Pinpoint the cell where the given text exists, returning its [X, Y] midpoint coordinate. 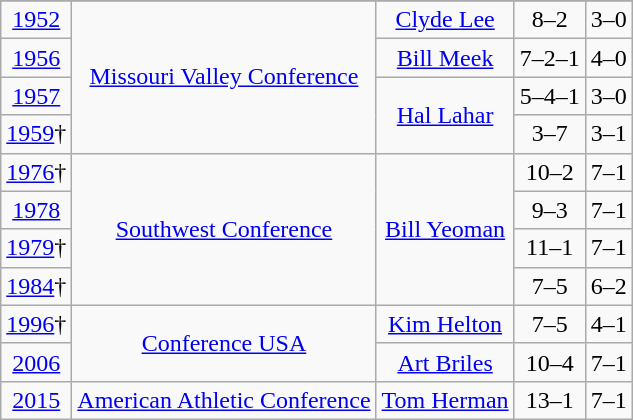
1959† [36, 134]
1978 [36, 210]
7–2–1 [550, 58]
Hal Lahar [445, 115]
Tom Herman [445, 400]
1957 [36, 96]
4–1 [608, 324]
9–3 [550, 210]
3–7 [550, 134]
1984† [36, 286]
2015 [36, 400]
6–2 [608, 286]
8–2 [550, 20]
1996† [36, 324]
American Athletic Conference [224, 400]
3–1 [608, 134]
1979† [36, 248]
Conference USA [224, 343]
Art Briles [445, 362]
2006 [36, 362]
10–4 [550, 362]
1956 [36, 58]
4–0 [608, 58]
Kim Helton [445, 324]
5–4–1 [550, 96]
Bill Yeoman [445, 229]
Southwest Conference [224, 229]
Missouri Valley Conference [224, 77]
10–2 [550, 172]
11–1 [550, 248]
1976† [36, 172]
13–1 [550, 400]
Clyde Lee [445, 20]
Bill Meek [445, 58]
1952 [36, 20]
